Extract the [X, Y] coordinate from the center of the cell holding the provided text.  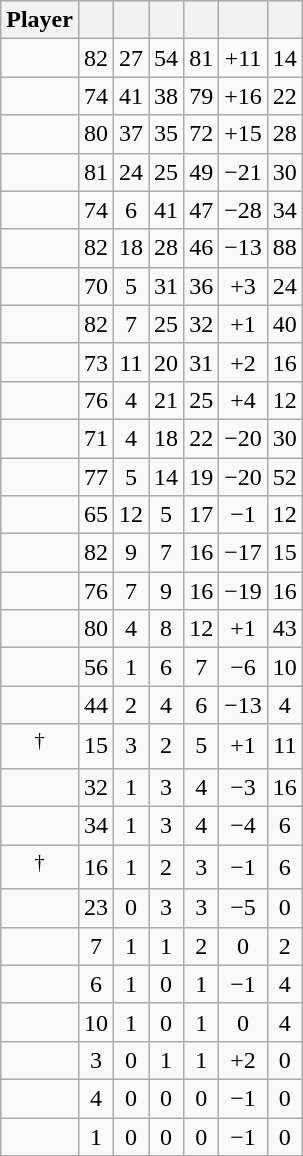
52 [284, 477]
−6 [244, 667]
70 [96, 286]
+15 [244, 134]
35 [166, 134]
77 [96, 477]
−19 [244, 591]
19 [202, 477]
73 [96, 362]
−3 [244, 787]
79 [202, 96]
71 [96, 438]
+4 [244, 400]
−4 [244, 826]
56 [96, 667]
+16 [244, 96]
−28 [244, 210]
−17 [244, 553]
46 [202, 248]
17 [202, 515]
88 [284, 248]
38 [166, 96]
44 [96, 705]
43 [284, 629]
47 [202, 210]
21 [166, 400]
8 [166, 629]
20 [166, 362]
−5 [244, 908]
27 [132, 58]
72 [202, 134]
+11 [244, 58]
+3 [244, 286]
65 [96, 515]
Player [40, 20]
37 [132, 134]
36 [202, 286]
40 [284, 324]
54 [166, 58]
23 [96, 908]
49 [202, 172]
−21 [244, 172]
